Extract the [x, y] coordinate from the center of the cell holding the provided text.  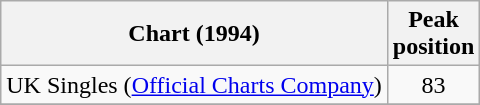
UK Singles (Official Charts Company) [194, 85]
83 [433, 85]
Chart (1994) [194, 34]
Peakposition [433, 34]
